For the text-containing cell, return its midpoint in [x, y] coordinate format. 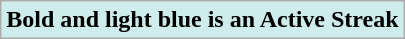
Bold and light blue is an Active Streak [202, 20]
